Extract the (x, y) coordinate from the center of the cell holding the provided text.  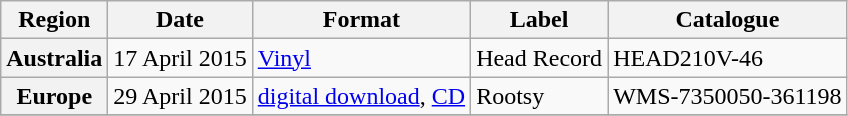
Head Record (540, 58)
Region (54, 20)
Europe (54, 96)
WMS-7350050-361198 (728, 96)
Date (180, 20)
Format (361, 20)
Vinyl (361, 58)
Catalogue (728, 20)
Label (540, 20)
Rootsy (540, 96)
17 April 2015 (180, 58)
29 April 2015 (180, 96)
HEAD210V-46 (728, 58)
digital download, CD (361, 96)
Australia (54, 58)
